Identify which cell holds the provided text, then report its (X, Y) central coordinate. 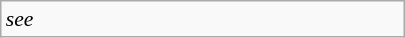
see (203, 19)
